Return the [x, y] coordinate for the center point of the cell that contains the specified text.  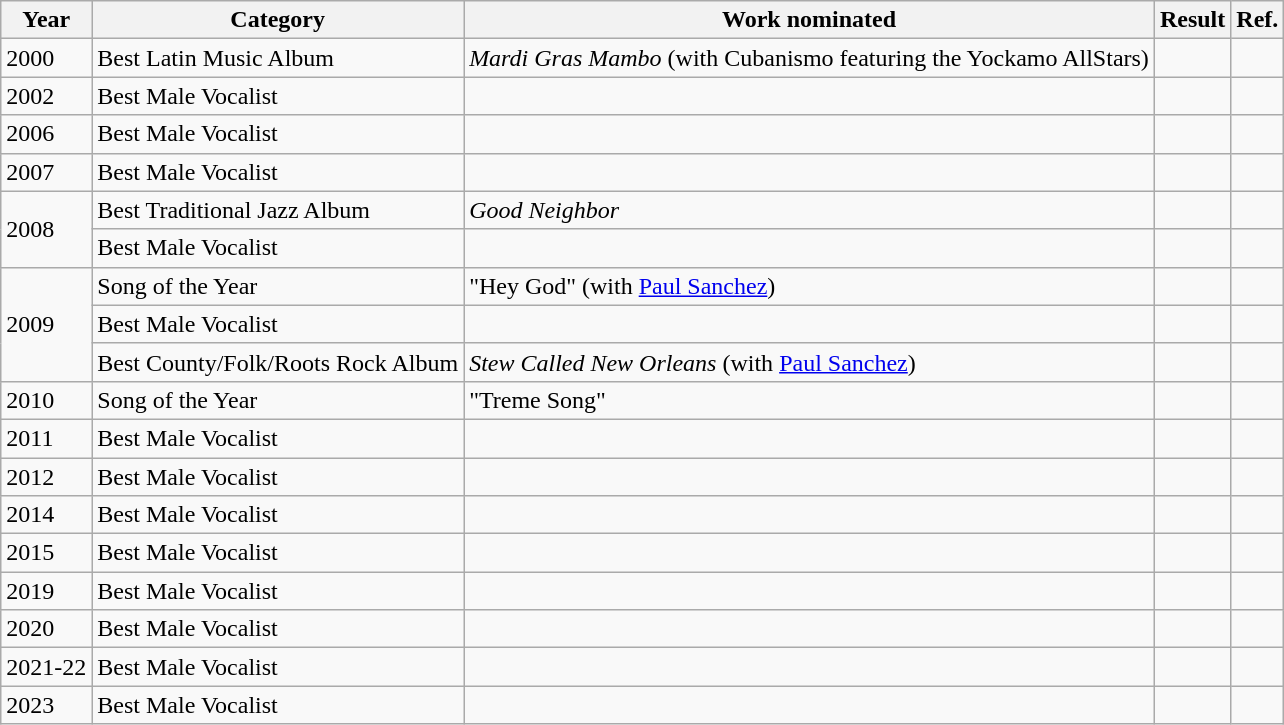
2008 [46, 229]
Stew Called New Orleans (with Paul Sanchez) [810, 362]
Category [278, 20]
Year [46, 20]
Best County/Folk/Roots Rock Album [278, 362]
2006 [46, 134]
Work nominated [810, 20]
2010 [46, 400]
"Hey God" (with Paul Sanchez) [810, 286]
Good Neighbor [810, 210]
Result [1192, 20]
"Treme Song" [810, 400]
2012 [46, 477]
2021-22 [46, 667]
2011 [46, 438]
2000 [46, 58]
2002 [46, 96]
2009 [46, 324]
2020 [46, 629]
2019 [46, 591]
2023 [46, 705]
Best Traditional Jazz Album [278, 210]
Ref. [1258, 20]
Best Latin Music Album [278, 58]
2007 [46, 172]
2014 [46, 515]
2015 [46, 553]
Mardi Gras Mambo (with Cubanismo featuring the Yockamo AllStars) [810, 58]
